Extract the (x, y) coordinate from the center of the cell holding the provided text.  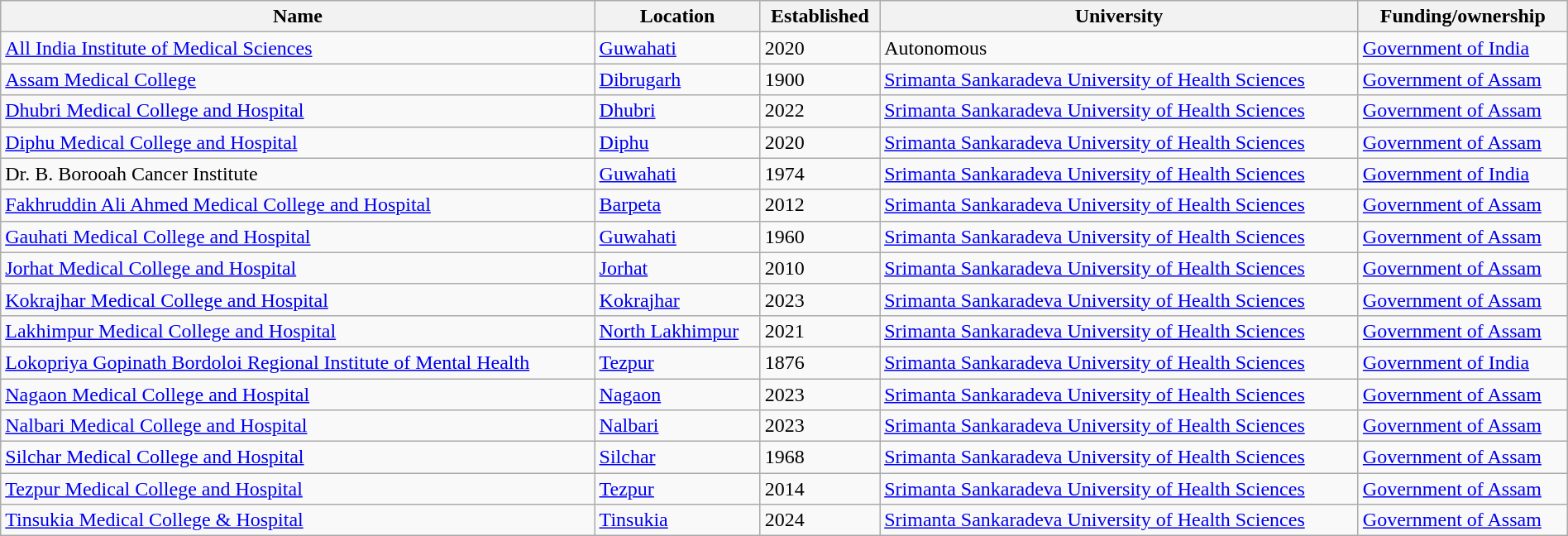
Autonomous (1120, 48)
Nagaon Medical College and Hospital (298, 395)
Jorhat (677, 268)
Tinsukia Medical College & Hospital (298, 520)
Tinsukia (677, 520)
Jorhat Medical College and Hospital (298, 268)
Dhubri Medical College and Hospital (298, 111)
1974 (820, 174)
2012 (820, 205)
University (1120, 17)
Name (298, 17)
All India Institute of Medical Sciences (298, 48)
Dr. B. Borooah Cancer Institute (298, 174)
North Lakhimpur (677, 331)
Lakhimpur Medical College and Hospital (298, 331)
Nagaon (677, 395)
Diphu Medical College and Hospital (298, 142)
1876 (820, 362)
Funding/ownership (1462, 17)
Silchar (677, 457)
1900 (820, 79)
Fakhruddin Ali Ahmed Medical College and Hospital (298, 205)
Gauhati Medical College and Hospital (298, 237)
Lokopriya Gopinath Bordoloi Regional Institute of Mental Health (298, 362)
Diphu (677, 142)
Location (677, 17)
Kokrajhar Medical College and Hospital (298, 299)
1960 (820, 237)
Silchar Medical College and Hospital (298, 457)
Nalbari (677, 426)
2024 (820, 520)
2022 (820, 111)
2014 (820, 489)
2021 (820, 331)
1968 (820, 457)
Tezpur Medical College and Hospital (298, 489)
Barpeta (677, 205)
2010 (820, 268)
Kokrajhar (677, 299)
Assam Medical College (298, 79)
Nalbari Medical College and Hospital (298, 426)
Established (820, 17)
Dibrugarh (677, 79)
Dhubri (677, 111)
